Search for the cell housing the specified text and yield its [X, Y] center coordinate. 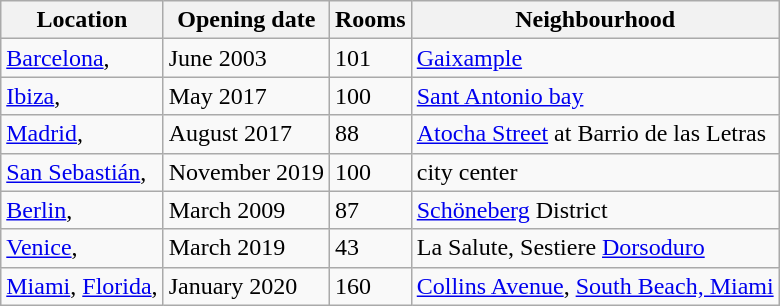
Berlin, [82, 210]
43 [371, 248]
Location [82, 20]
Collins Avenue, South Beach, Miami [595, 286]
March 2009 [246, 210]
March 2019 [246, 248]
Barcelona, [82, 58]
January 2020 [246, 286]
Madrid, [82, 134]
Gaixample [595, 58]
Atocha Street at Barrio de las Letras [595, 134]
November 2019 [246, 172]
Ibiza, [82, 96]
Neighbourhood [595, 20]
Schöneberg District [595, 210]
August 2017 [246, 134]
San Sebastián, [82, 172]
city center [595, 172]
June 2003 [246, 58]
Rooms [371, 20]
May 2017 [246, 96]
Sant Antonio bay [595, 96]
Venice, [82, 248]
La Salute, Sestiere Dorsoduro [595, 248]
Opening date [246, 20]
87 [371, 210]
88 [371, 134]
Miami, Florida, [82, 286]
101 [371, 58]
160 [371, 286]
